Determine the (x, y) coordinate at the center of the cell enclosing the given text.  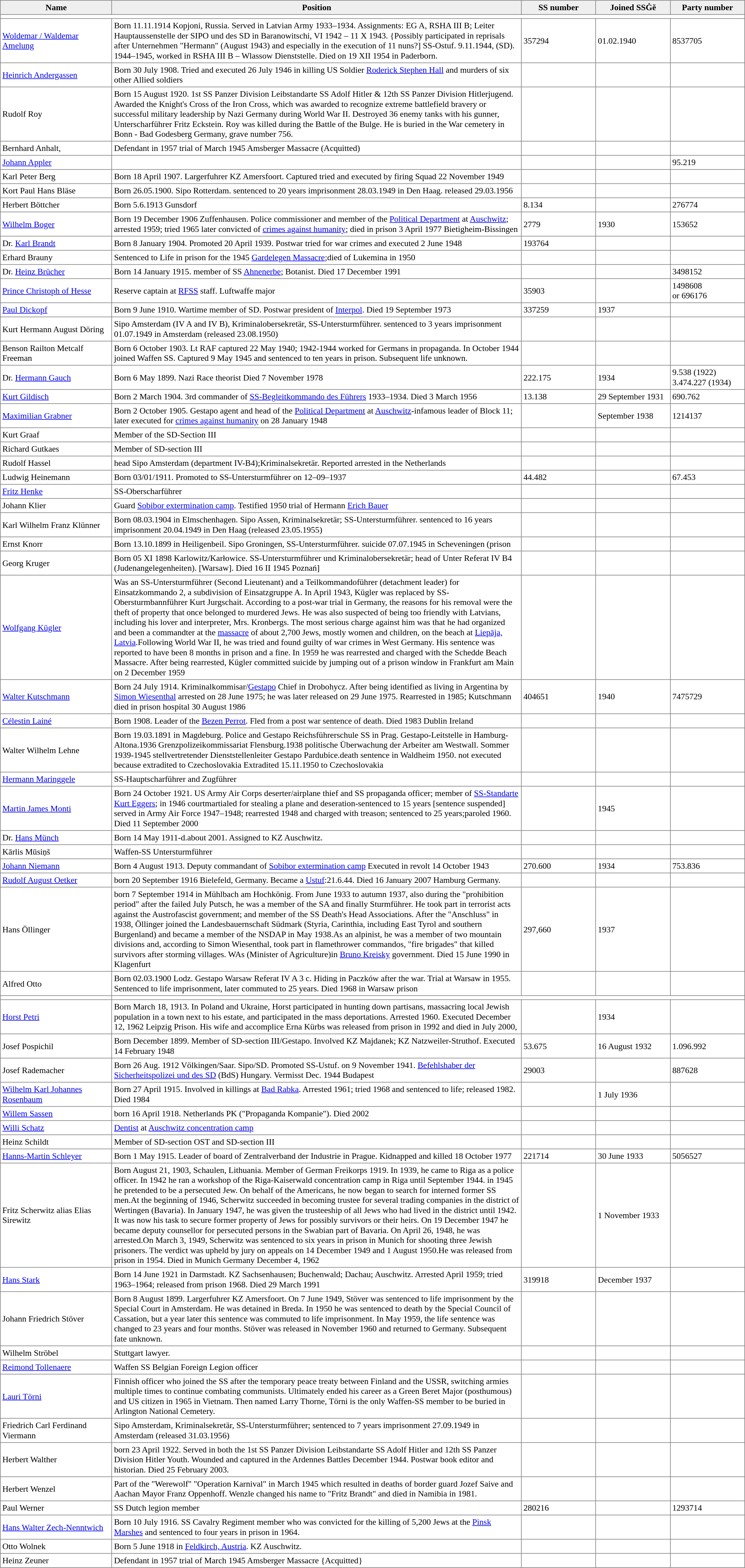
Friedrich Carl Ferdinand Viermann (56, 1430)
1293714 (707, 1508)
5056527 (707, 1156)
9.538 (1922) 3.474.227 (1934) (707, 377)
1940 (633, 697)
95.219 (707, 162)
1945 (633, 808)
Dr. Heinz Brücher (56, 272)
Hans Öllinger (56, 929)
Born 9 June 1910. Wartime member of SD. Postwar president of Interpol. Died 19 September 1973 (317, 310)
1 November 1933 (633, 1215)
Defendant in 1957 trial of March 1945 Amsberger Massacre {Acquitted} (317, 1561)
Kurt Hermann August Döring (56, 329)
Kurt Graaf (56, 435)
Dr. Hermann Gauch (56, 377)
Sipo Amsterdam, Kriminalsekretär, SS-Untersturmführer; sentenced to 7 years imprisonment 27.09.1949 in Amsterdam (released 31.03.1956) (317, 1430)
Kurt Gildisch (56, 397)
Johann Appler (56, 162)
Karl Wilhelm Franz Klünner (56, 525)
Born 1 May 1915. Leader of board of Zentralverband der Industrie in Prague. Kidnapped and killed 18 October 1977 (317, 1156)
Born 03/01/1911. Promoted to SS-Untersturmführer on 12–09–1937 (317, 477)
280216 (559, 1508)
319918 (559, 1279)
Born 13.10.1899 in Heiligenbeil. Sipo Groningen, SS-Untersturmführer. suicide 07.07.1945 in Scheveningen (prison (317, 544)
Lauri Törni (56, 1396)
3498152 (707, 272)
Herbert Böttcher (56, 205)
Dentist at Auschwitz concentration camp (317, 1128)
Erhard Brauny (56, 257)
Ludwig Heinemann (56, 477)
Hans Walter Zech-Nenntwich (56, 1527)
born 16 April 1918. Netherlands PK ("Propaganda Kompanie"). Died 2002 (317, 1114)
Prince Christoph of Hesse (56, 291)
Wilhelm Karl Johannes Rosenbaum (56, 1094)
Member of the SD-Section III (317, 435)
Born 5 June 1918 in Feldkirch, Austria. KZ Auschwitz. (317, 1546)
Waffen-SS Untersturmführer (317, 852)
887628 (707, 1070)
1498608 or 696176 (707, 291)
13.138 (559, 397)
Born 26.05.1900. Sipo Rotterdam. sentenced to 20 years imprisonment 28.03.1949 in Den Haag. released 29.03.1956 (317, 191)
Josef Pospichil (56, 1046)
7475729 (707, 697)
16 August 1932 (633, 1046)
Born 14 January 1915. member of SS Ahnenerbe; Botanist. Died 17 December 1991 (317, 272)
SS-Oberscharführer (317, 491)
Born 2 March 1904. 3rd commander of SS-Begleitkommando des Führers 1933–1934. Died 3 March 1956 (317, 397)
Herbert Walther (56, 1460)
Born 18 April 1907. Largerfuhrer KZ Amersfoort. Captured tried and executed by firing Squad 22 November 1949 (317, 176)
Karl Peter Berg (56, 176)
Born 6 May 1899. Nazi Race theorist Died 7 November 1978 (317, 377)
Born 5.6.1913 Gunsdorf (317, 205)
head Sipo Amsterdam (department IV-B4);Kriminalsekretär. Reported arrested in the Netherlands (317, 463)
67.453 (707, 477)
SS Dutch legion member (317, 1508)
Reserve captain at RFSS staff. Luftwaffe major (317, 291)
297,660 (559, 929)
September 1938 (633, 416)
Waffen SS Belgian Foreign Legion officer (317, 1367)
Georg Kruger (56, 563)
221714 (559, 1156)
Alfred Otto (56, 983)
35903 (559, 291)
Willem Sassen (56, 1114)
753.836 (707, 866)
Ernst Knorr (56, 544)
Paul Werner (56, 1508)
44.482 (559, 477)
Position (317, 7)
SS-Hauptscharführer and Zugführer (317, 779)
Member of SD-section OST and SD-section III (317, 1142)
Johann Friedrich Stöver (56, 1319)
Otto Wolnek (56, 1546)
Maximilian Grabner (56, 416)
Born 1908. Leader of the Bezen Perrot. Fled from a post war sentence of death. Died 1983 Dublin Ireland (317, 721)
Woldemar / Waldemar Amelung (56, 40)
Member of SD-section III (317, 449)
Herbert Wenzel (56, 1489)
222.175 (559, 377)
Name (56, 7)
Rudolf August Oetker (56, 880)
December 1937 (633, 1279)
270.600 (559, 866)
1 July 1936 (633, 1094)
Party number (707, 7)
153652 (707, 224)
01.02.1940 (633, 40)
1930 (633, 224)
29 September 1931 (633, 397)
Stuttgart lawyer. (317, 1353)
Rudolf Hassel (56, 463)
Wilhelm Boger (56, 224)
SS number (559, 7)
Born 4 August 1913. Deputy commandant of Sobibor extermination camp Executed in revolt 14 October 1943 (317, 866)
Fritz Scherwitz alias Elias Sirewitz (56, 1215)
Reimond Tollenaere (56, 1367)
Born December 1899. Member of SD-section III/Gestapo. Involved KZ Majdanek; KZ Natzweiler-Struthof. Executed 14 February 1948 (317, 1046)
8.134 (559, 205)
404651 (559, 697)
193764 (559, 243)
Bernhard Anhalt, (56, 148)
Sentenced to Life in prison for the 1945 Gardelegen Massacre;died of Lukemina in 1950 (317, 257)
53.675 (559, 1046)
Born 8 January 1904. Promoted 20 April 1939. Postwar tried for war crimes and executed 2 June 1948 (317, 243)
Born 30 July 1908. Tried and executed 26 July 1946 in killing US Soldier Roderick Stephen Hall and murders of six other Allied soldiers (317, 75)
Josef Rademacher (56, 1070)
357294 (559, 40)
29003 (559, 1070)
Kārlis Mūsiņš (56, 852)
Dr. Karl Brandt (56, 243)
born 20 September 1916 Bielefeld, Germany. Became a Ustuf:21.6.44. Died 16 January 2007 Hamburg Germany. (317, 880)
Hanns-Martin Schleyer (56, 1156)
Joined SSĠě (633, 7)
2779 (559, 224)
Fritz Henke (56, 491)
276774 (707, 205)
Dr. Hans Münch (56, 838)
Martin James Monti (56, 808)
Rudolf Roy (56, 114)
Hans Stark (56, 1279)
Horst Petri (56, 1017)
30 June 1933 (633, 1156)
8537705 (707, 40)
Defendant in 1957 trial of March 1945 Amsberger Massacre (Acquitted) (317, 148)
Johann Klier (56, 506)
Willi Schatz (56, 1128)
Walter Kutschmann (56, 697)
1214137 (707, 416)
Wolfgang Kügler (56, 627)
Richard Gutkaes (56, 449)
Hermann Maringgele (56, 779)
Benson Railton Metcalf Freeman (56, 353)
Heinrich Andergassen (56, 75)
Célestin Lainé (56, 721)
Johann Niemann (56, 866)
Heinz Zeuner (56, 1561)
Wilhelm Ströbel (56, 1353)
Born 14 May 1911-d.about 2001. Assigned to KZ Auschwitz. (317, 838)
Heinz Schildt (56, 1142)
Paul Dickopf (56, 310)
337259 (559, 310)
Kort Paul Hans Bläse (56, 191)
1.096.992 (707, 1046)
690.762 (707, 397)
Walter Wilhelm Lehne (56, 750)
Guard Sobibor extermination camp. Testified 1950 trial of Hermann Erich Bauer (317, 506)
Born 27 April 1915. Involved in killings at Bad Rabka. Arrested 1961; tried 1968 and sentenced to life; released 1982. Died 1984 (317, 1094)
